Identify which cell holds the provided text, then report its (X, Y) central coordinate. 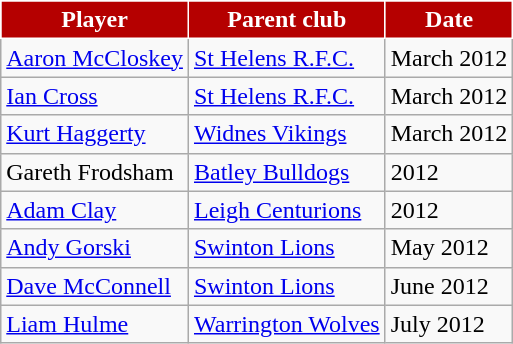
Gareth Frodsham (95, 172)
May 2012 (449, 248)
Dave McConnell (95, 286)
Widnes Vikings (286, 134)
Warrington Wolves (286, 324)
Parent club (286, 20)
June 2012 (449, 286)
Date (449, 20)
Player (95, 20)
Leigh Centurions (286, 210)
Adam Clay (95, 210)
Ian Cross (95, 96)
July 2012 (449, 324)
Batley Bulldogs (286, 172)
Aaron McCloskey (95, 58)
Liam Hulme (95, 324)
Kurt Haggerty (95, 134)
Andy Gorski (95, 248)
